Provide the [x, y] coordinate of the cell's center where the given text is located.  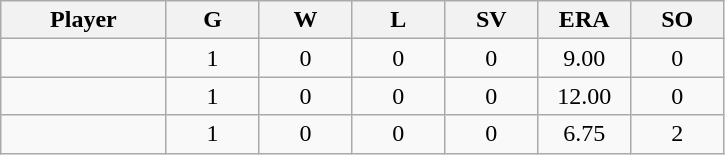
ERA [584, 20]
W [306, 20]
2 [678, 134]
9.00 [584, 58]
G [212, 20]
SO [678, 20]
L [398, 20]
SV [492, 20]
6.75 [584, 134]
12.00 [584, 96]
Player [84, 20]
